Scan for the cell matching the given text and deliver its (X, Y) coordinate at center. 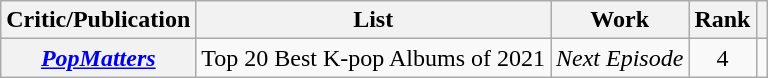
Work (620, 20)
Rank (722, 20)
Critic/Publication (98, 20)
Next Episode (620, 58)
PopMatters (98, 58)
List (374, 20)
4 (722, 58)
Top 20 Best K-pop Albums of 2021 (374, 58)
